Return the (X, Y) coordinate for the center point of the cell that contains the specified text.  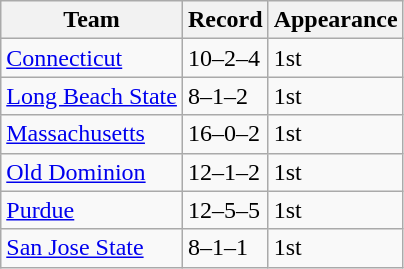
Connecticut (92, 58)
10–2–4 (225, 58)
12–5–5 (225, 210)
Team (92, 20)
Purdue (92, 210)
8–1–2 (225, 96)
8–1–1 (225, 248)
12–1–2 (225, 172)
Long Beach State (92, 96)
16–0–2 (225, 134)
Record (225, 20)
Appearance (336, 20)
Old Dominion (92, 172)
Massachusetts (92, 134)
San Jose State (92, 248)
